Extract the [X, Y] coordinate from the center of the cell holding the provided text.  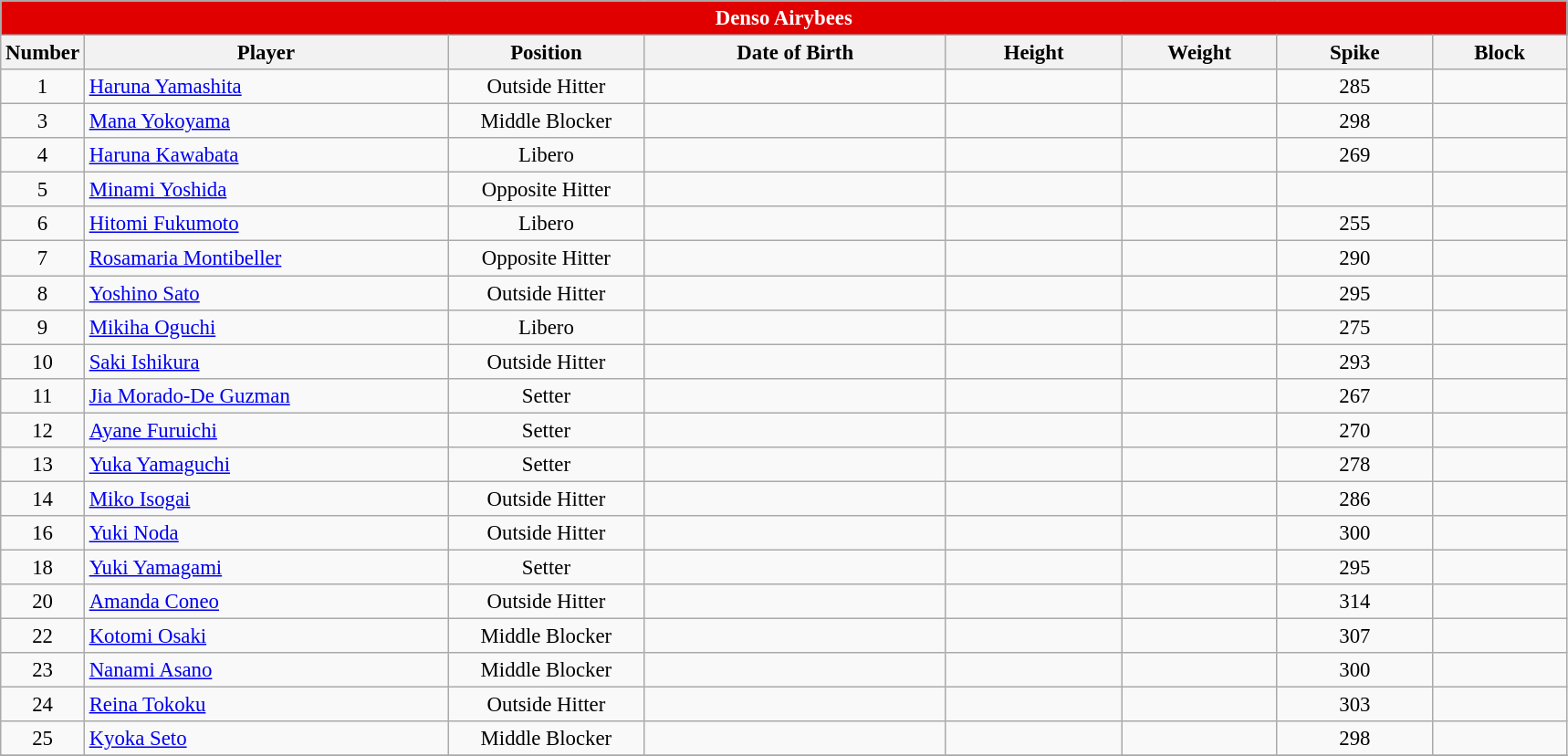
Amanda Coneo [266, 602]
303 [1354, 705]
269 [1354, 155]
255 [1354, 224]
Yuki Yamagami [266, 567]
1 [43, 87]
278 [1354, 465]
Reina Tokoku [266, 705]
293 [1354, 362]
10 [43, 362]
307 [1354, 636]
Yuki Noda [266, 533]
Block [1499, 53]
Height [1033, 53]
Haruna Kawabata [266, 155]
Denso Airybees [784, 18]
Mikiha Oguchi [266, 327]
Weight [1199, 53]
16 [43, 533]
314 [1354, 602]
Haruna Yamashita [266, 87]
Jia Morado-De Guzman [266, 395]
20 [43, 602]
285 [1354, 87]
Minami Yoshida [266, 190]
Position [547, 53]
Date of Birth [795, 53]
7 [43, 258]
23 [43, 670]
Number [43, 53]
Yoshino Sato [266, 293]
Player [266, 53]
267 [1354, 395]
13 [43, 465]
Yuka Yamaguchi [266, 465]
Nanami Asano [266, 670]
9 [43, 327]
18 [43, 567]
Mana Yokoyama [266, 121]
3 [43, 121]
11 [43, 395]
270 [1354, 430]
Hitomi Fukumoto [266, 224]
286 [1354, 499]
4 [43, 155]
25 [43, 739]
6 [43, 224]
Kotomi Osaki [266, 636]
290 [1354, 258]
Miko Isogai [266, 499]
Kyoka Seto [266, 739]
Rosamaria Montibeller [266, 258]
Ayane Furuichi [266, 430]
275 [1354, 327]
Spike [1354, 53]
24 [43, 705]
Saki Ishikura [266, 362]
22 [43, 636]
5 [43, 190]
12 [43, 430]
8 [43, 293]
14 [43, 499]
